Extract the (X, Y) coordinate from the center of the cell holding the provided text.  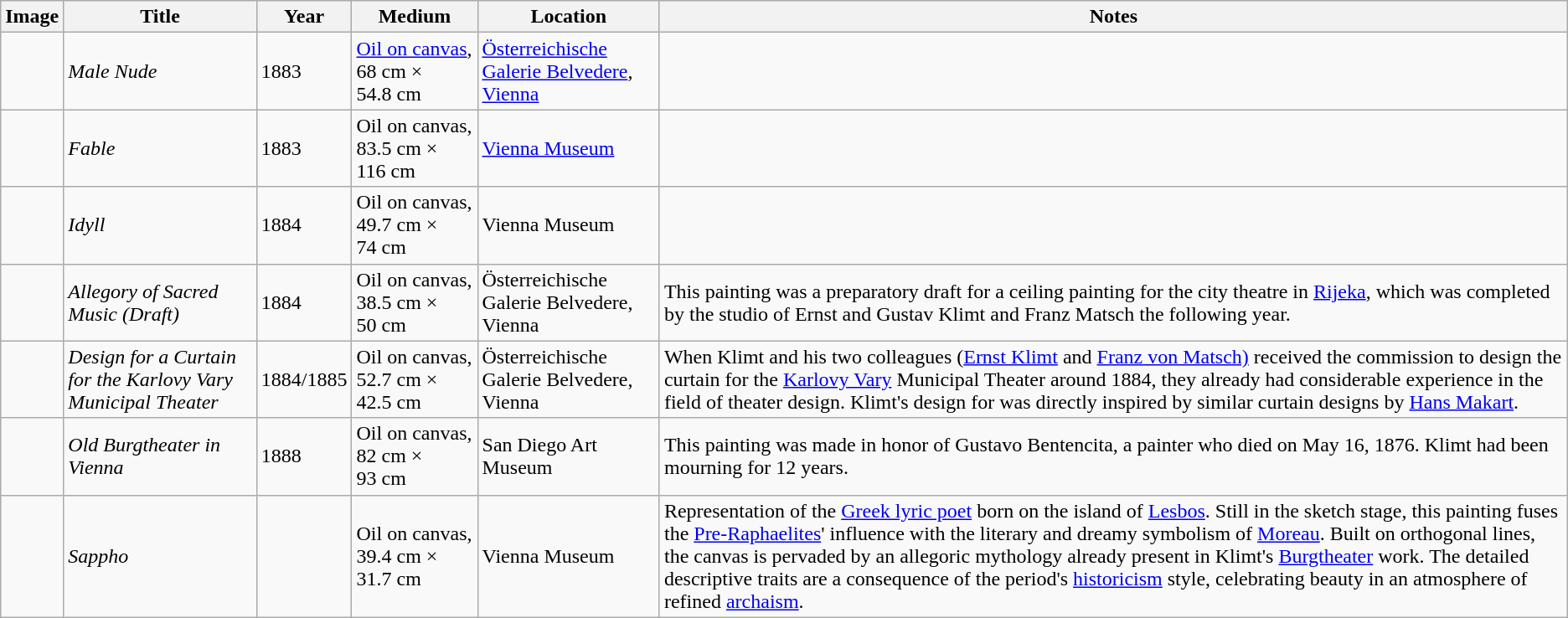
1884/1885 (304, 379)
This painting was made in honor of Gustavo Bentencita, a painter who died on May 16, 1876. Klimt had been mourning for 12 years. (1113, 456)
Location (568, 17)
Image (32, 17)
Year (304, 17)
Sappho (160, 556)
Oil on canvas, 49.7 cm × 74 cm (415, 225)
Allegory of Sacred Music (Draft) (160, 302)
Medium (415, 17)
Notes (1113, 17)
Oil on canvas, 52.7 cm × 42.5 cm (415, 379)
Oil on canvas, 68 cm × 54.8 cm (415, 71)
Title (160, 17)
San Diego Art Museum (568, 456)
Oil on canvas, 39.4 cm × 31.7 cm (415, 556)
Idyll (160, 225)
Fable (160, 148)
Oil on canvas, 83.5 cm × 116 cm (415, 148)
Old Burgtheater in Vienna (160, 456)
Design for a Curtain for the Karlovy Vary Municipal Theater (160, 379)
Oil on canvas, 38.5 cm × 50 cm (415, 302)
Male Nude (160, 71)
Oil on canvas, 82 cm × 93 cm (415, 456)
1888 (304, 456)
